Output the (X, Y) coordinate of the center of the cell containing the given text.  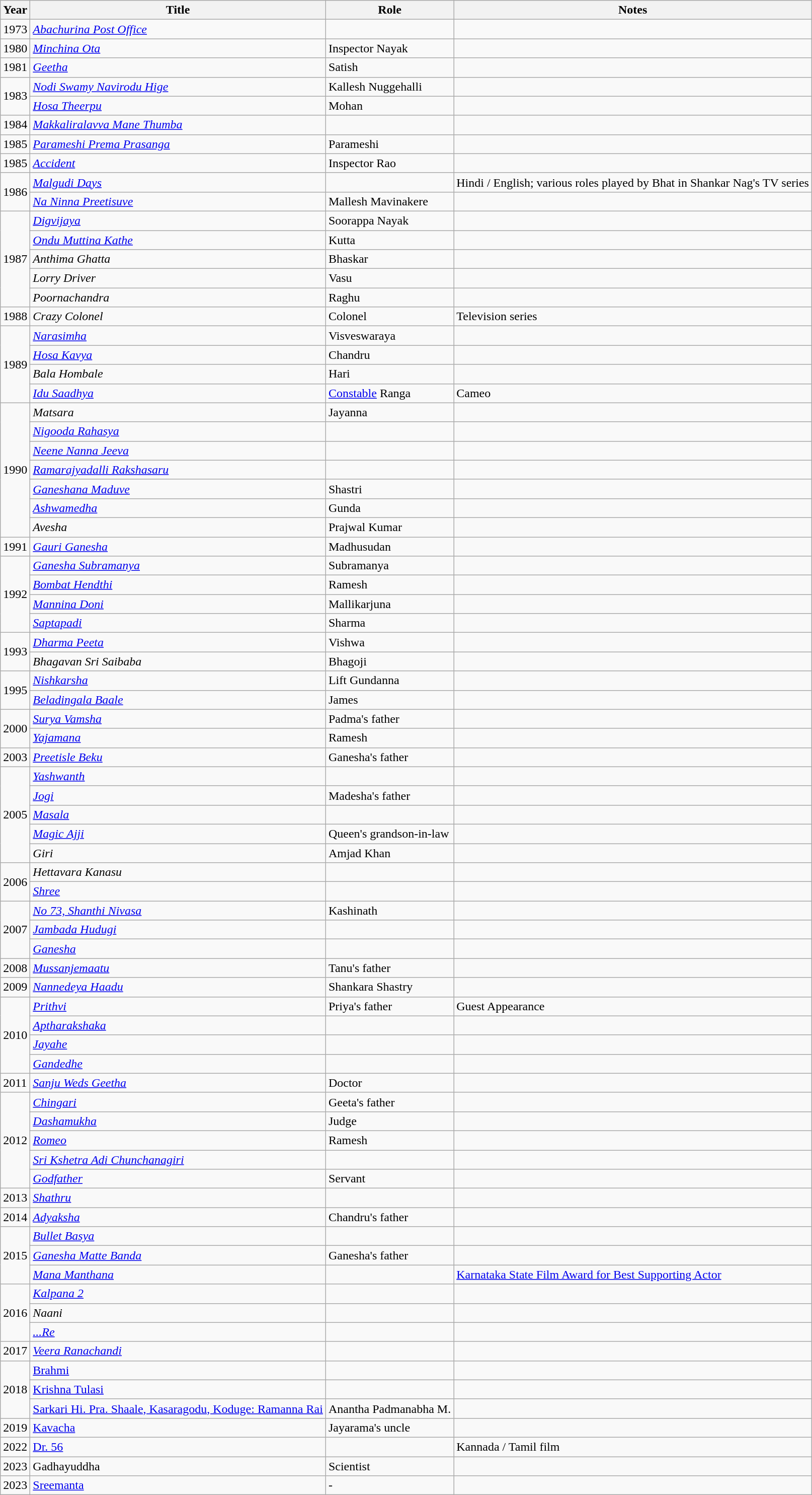
Kallesh Nuggehalli (389, 87)
Raghu (389, 297)
Anthima Ghatta (178, 259)
Hindi / English; various roles played by Bhat in Shankar Nag's TV series (633, 182)
Abachurina Post Office (178, 29)
Giri (178, 853)
2014 (15, 1217)
No 73, Shanthi Nivasa (178, 911)
Role (389, 10)
Mussanjemaatu (178, 968)
Judge (389, 1121)
Anantha Padmanabha M. (389, 1408)
Satish (389, 67)
Adyaksha (178, 1217)
Bhagoji (389, 661)
Nannedeya Haadu (178, 987)
1983 (15, 96)
Ganesha (178, 949)
Hari (389, 374)
Chandru's father (389, 1217)
Priya's father (389, 1006)
Bala Hombale (178, 374)
2022 (15, 1447)
Title (178, 10)
Soorappa Nayak (389, 220)
Saptapadi (178, 623)
Preetisle Beku (178, 757)
Bullet Basya (178, 1236)
Avesha (178, 527)
Queen's grandson-in-law (389, 834)
Jogi (178, 795)
Sri Kshetra Adi Chunchanagiri (178, 1159)
Kutta (389, 240)
1990 (15, 470)
Shankara Shastry (389, 987)
Ganeshana Maduve (178, 489)
Matsara (178, 412)
Shree (178, 891)
Nigooda Rahasya (178, 431)
1984 (15, 125)
Inspector Nayak (389, 48)
Kannada / Tamil film (633, 1447)
Kalpana 2 (178, 1294)
Neene Nanna Jeeva (178, 451)
James (389, 700)
Geetha (178, 67)
Masala (178, 814)
Ondu Muttina Kathe (178, 240)
Ramarajyadalli Rakshasaru (178, 470)
Subramanya (389, 566)
Colonel (389, 317)
...Re (178, 1332)
Television series (633, 317)
- (389, 1485)
Naani (178, 1313)
Brahmi (178, 1370)
Shastri (389, 489)
Parameshi (389, 144)
Minchina Ota (178, 48)
Malgudi Days (178, 182)
Doctor (389, 1083)
Aptharakshaka (178, 1025)
2008 (15, 968)
2017 (15, 1351)
1989 (15, 364)
Idu Saadhya (178, 393)
Shathru (178, 1198)
Chingari (178, 1102)
Madesha's father (389, 795)
Amjad Khan (389, 853)
Nishkarsha (178, 681)
Sarkari Hi. Pra. Shaale, Kasaragodu, Koduge: Ramanna Rai (178, 1408)
Yajamana (178, 738)
Jambada Hudugi (178, 930)
Kavacha (178, 1428)
1973 (15, 29)
1991 (15, 546)
2009 (15, 987)
Beladingala Baale (178, 700)
Bombat Hendthi (178, 585)
Guest Appearance (633, 1006)
Hettavara Kanasu (178, 872)
1988 (15, 317)
Tanu's father (389, 968)
Na Ninna Preetisuve (178, 201)
2003 (15, 757)
Surya Vamsha (178, 719)
2005 (15, 814)
Notes (633, 10)
Veera Ranachandi (178, 1351)
2010 (15, 1035)
Visveswaraya (389, 336)
Parameshi Prema Prasanga (178, 144)
Scientist (389, 1466)
1980 (15, 48)
1986 (15, 192)
Hosa Kavya (178, 355)
Geeta's father (389, 1102)
Dr. 56 (178, 1447)
Jayarama's uncle (389, 1428)
Digvijaya (178, 220)
Poornachandra (178, 297)
Yashwanth (178, 776)
1992 (15, 594)
Mallesh Mavinakere (389, 201)
Mana Manthana (178, 1275)
2016 (15, 1313)
Madhusudan (389, 546)
Prithvi (178, 1006)
Magic Ajji (178, 834)
Vasu (389, 278)
Servant (389, 1179)
Year (15, 10)
Bhagavan Sri Saibaba (178, 661)
2007 (15, 930)
Inspector Rao (389, 163)
Hosa Theerpu (178, 106)
2015 (15, 1255)
Constable Ranga (389, 393)
Narasimha (178, 336)
1987 (15, 259)
Lorry Driver (178, 278)
Krishna Tulasi (178, 1389)
Gunda (389, 508)
Bhaskar (389, 259)
Mohan (389, 106)
Jayanna (389, 412)
Kashinath (389, 911)
Ganesha Matte Banda (178, 1255)
Karnataka State Film Award for Best Supporting Actor (633, 1275)
Sreemanta (178, 1485)
Chandru (389, 355)
Dashamukha (178, 1121)
Romeo (178, 1140)
Sanju Weds Geetha (178, 1083)
Ashwamedha (178, 508)
Crazy Colonel (178, 317)
Gauri Ganesha (178, 546)
Gadhayuddha (178, 1466)
Accident (178, 163)
Dharma Peeta (178, 642)
2000 (15, 728)
2011 (15, 1083)
2012 (15, 1140)
1981 (15, 67)
2018 (15, 1389)
2006 (15, 882)
Lift Gundanna (389, 681)
Cameo (633, 393)
1993 (15, 652)
1995 (15, 690)
Gandedhe (178, 1064)
Nodi Swamy Navirodu Hige (178, 87)
Mallikarjuna (389, 604)
Padma's father (389, 719)
Sharma (389, 623)
2019 (15, 1428)
2013 (15, 1198)
Godfather (178, 1179)
Prajwal Kumar (389, 527)
Ganesha Subramanya (178, 566)
Vishwa (389, 642)
Jayahe (178, 1044)
Mannina Doni (178, 604)
Makkaliralavva Mane Thumba (178, 125)
